Return [X, Y] of the center of cell containing provided text 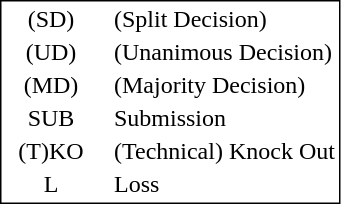
(UD) [50, 53]
(Majority Decision) [224, 85]
Submission [224, 119]
L [50, 185]
(MD) [50, 85]
(Unanimous Decision) [224, 53]
(Split Decision) [224, 19]
(Technical) Knock Out [224, 151]
(SD) [50, 19]
SUB [50, 119]
Loss [224, 185]
(T)KO [50, 151]
